Return [X, Y] of the center of cell containing provided text 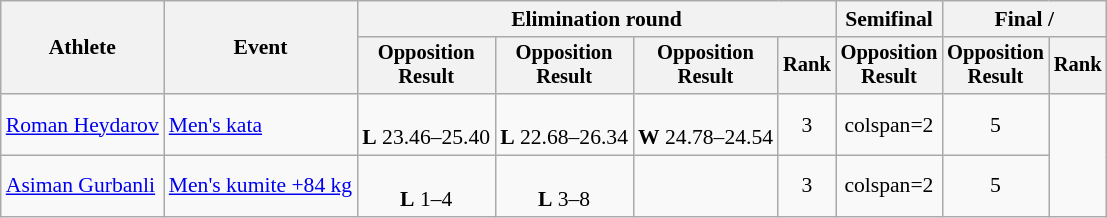
Men's kata [260, 124]
Roman Heydarov [82, 124]
L 1–4 [426, 186]
L 23.46–25.40 [426, 124]
W 24.78–24.54 [706, 124]
Final / [1024, 19]
Elimination round [596, 19]
Event [260, 48]
Semifinal [890, 19]
L 22.68–26.34 [564, 124]
Men's kumite +84 kg [260, 186]
Asiman Gurbanli [82, 186]
L 3–8 [564, 186]
Athlete [82, 48]
